For the text-containing cell, return its midpoint in [X, Y] coordinate format. 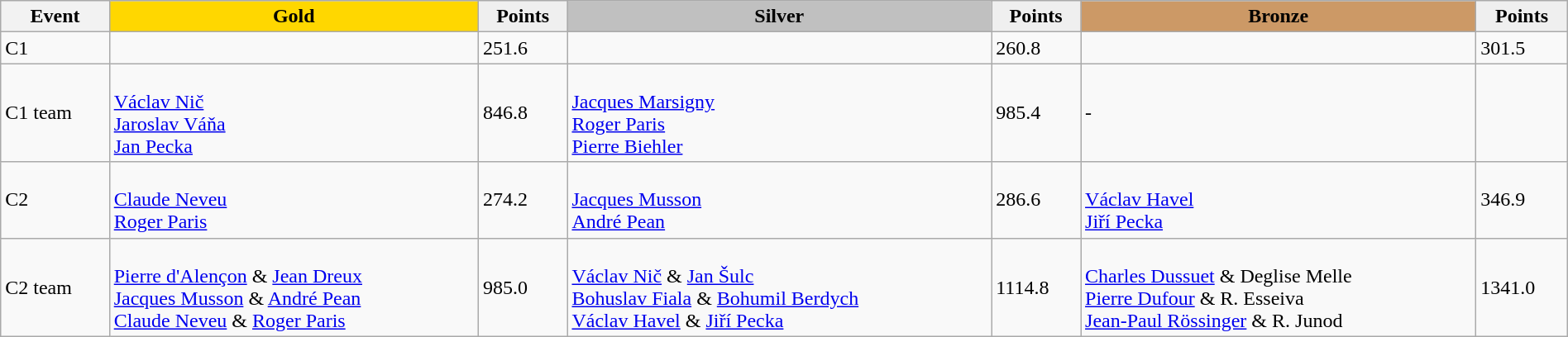
260.8 [1036, 48]
Claude NeveuRoger Paris [294, 200]
Charles Dussuet & Deglise MellePierre Dufour & R. EsseivaJean-Paul Rössinger & R. Junod [1279, 287]
846.8 [523, 112]
Václav NičJaroslav VáňaJan Pecka [294, 112]
Václav Nič & Jan ŠulcBohuslav Fiala & Bohumil BerdychVáclav Havel & Jiří Pecka [779, 287]
301.5 [1522, 48]
C1 team [55, 112]
Bronze [1279, 17]
985.0 [523, 287]
C2 team [55, 287]
Pierre d'Alençon & Jean DreuxJacques Musson & André PeanClaude Neveu & Roger Paris [294, 287]
1341.0 [1522, 287]
C1 [55, 48]
286.6 [1036, 200]
Jacques MarsignyRoger ParisPierre Biehler [779, 112]
985.4 [1036, 112]
Jacques MussonAndré Pean [779, 200]
Gold [294, 17]
Václav HavelJiří Pecka [1279, 200]
- [1279, 112]
251.6 [523, 48]
1114.8 [1036, 287]
Silver [779, 17]
C2 [55, 200]
274.2 [523, 200]
Event [55, 17]
346.9 [1522, 200]
